Capture the cell that displays the provided text and extract its [x, y] central coordinate. 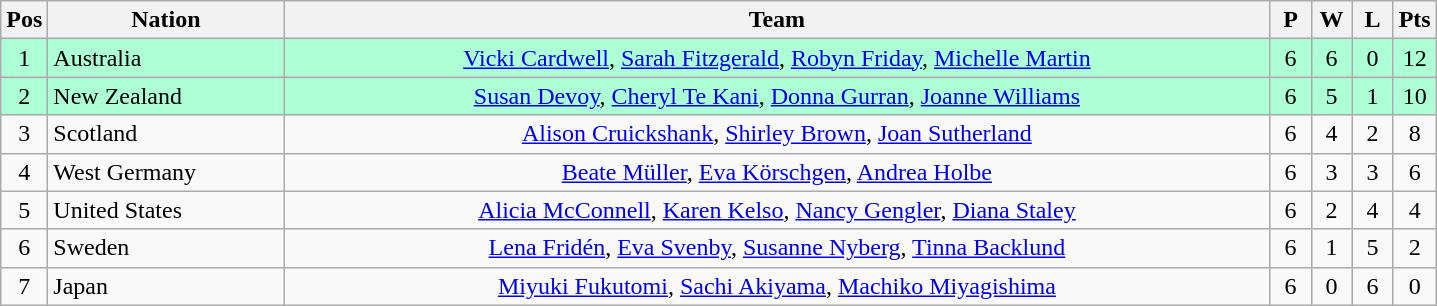
Japan [166, 286]
Pts [1414, 20]
8 [1414, 134]
Pos [24, 20]
Nation [166, 20]
Beate Müller, Eva Körschgen, Andrea Holbe [777, 172]
7 [24, 286]
Sweden [166, 248]
W [1332, 20]
10 [1414, 96]
Miyuki Fukutomi, Sachi Akiyama, Machiko Miyagishima [777, 286]
Alison Cruickshank, Shirley Brown, Joan Sutherland [777, 134]
Vicki Cardwell, Sarah Fitzgerald, Robyn Friday, Michelle Martin [777, 58]
Australia [166, 58]
Alicia McConnell, Karen Kelso, Nancy Gengler, Diana Staley [777, 210]
L [1372, 20]
Lena Fridén, Eva Svenby, Susanne Nyberg, Tinna Backlund [777, 248]
Team [777, 20]
United States [166, 210]
Scotland [166, 134]
12 [1414, 58]
Susan Devoy, Cheryl Te Kani, Donna Gurran, Joanne Williams [777, 96]
P [1290, 20]
New Zealand [166, 96]
West Germany [166, 172]
